Identify which cell holds the provided text, then report its (X, Y) central coordinate. 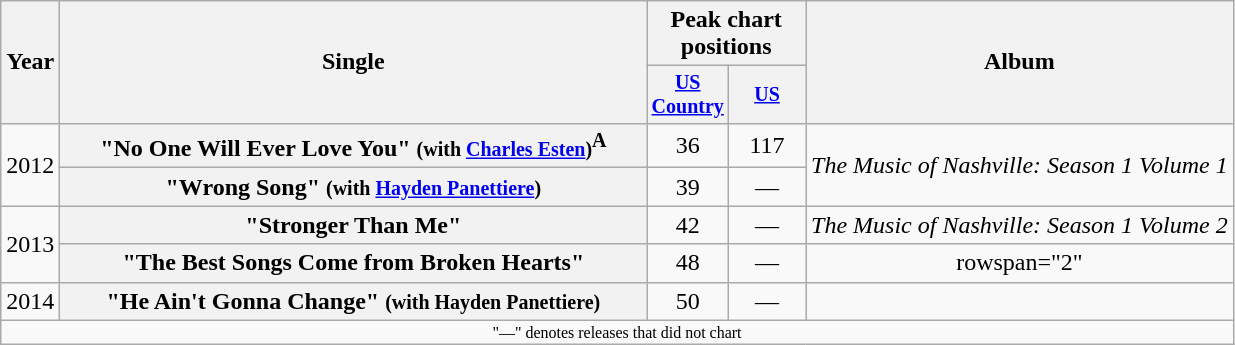
"Stronger Than Me" (354, 225)
50 (688, 301)
Single (354, 62)
117 (768, 146)
2014 (30, 301)
"Wrong Song" (with Hayden Panettiere) (354, 187)
Peak chartpositions (726, 34)
"He Ain't Gonna Change" (with Hayden Panettiere) (354, 301)
"—" denotes releases that did not chart (617, 332)
rowspan="2" (1020, 263)
Year (30, 62)
42 (688, 225)
US (768, 94)
Album (1020, 62)
39 (688, 187)
36 (688, 146)
"No One Will Ever Love You" (with Charles Esten)A (354, 146)
The Music of Nashville: Season 1 Volume 2 (1020, 225)
The Music of Nashville: Season 1 Volume 1 (1020, 164)
"The Best Songs Come from Broken Hearts" (354, 263)
2013 (30, 244)
2012 (30, 164)
48 (688, 263)
US Country (688, 94)
